Return [X, Y] of the center of cell containing provided text 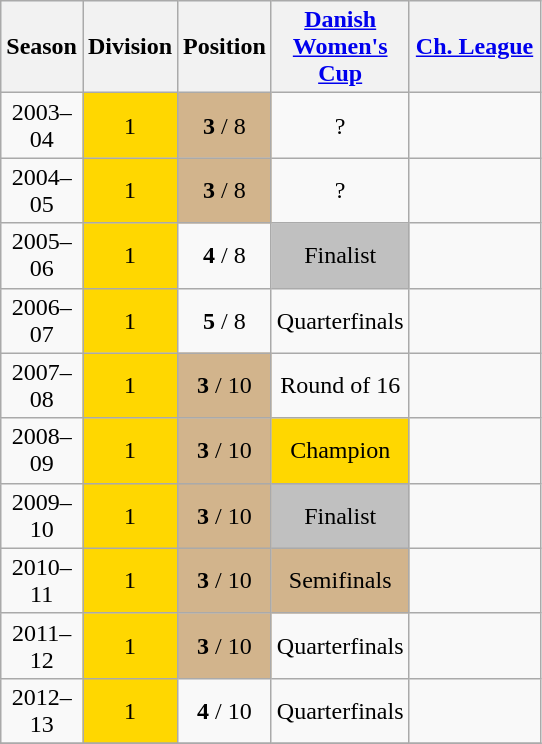
4 / 8 [225, 256]
2010–11 [42, 580]
2007–08 [42, 386]
Season [42, 47]
4 / 10 [225, 710]
2005–06 [42, 256]
Round of 16 [340, 386]
2012–13 [42, 710]
2008–09 [42, 450]
2006–07 [42, 320]
2011–12 [42, 646]
Semifinals [340, 580]
Champion [340, 450]
5 / 8 [225, 320]
2009–10 [42, 516]
Ch. League [474, 47]
2003–04 [42, 126]
2004–05 [42, 190]
Danish Women's Cup [340, 47]
Position [225, 47]
Division [130, 47]
